Identify which cell holds the provided text, then report its (X, Y) central coordinate. 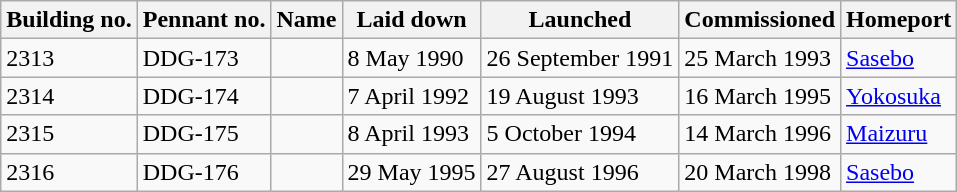
26 September 1991 (580, 58)
Name (306, 20)
DDG-173 (204, 58)
29 May 1995 (412, 172)
DDG-174 (204, 96)
Homeport (899, 20)
2316 (69, 172)
25 March 1993 (760, 58)
5 October 1994 (580, 134)
2315 (69, 134)
19 August 1993 (580, 96)
Laid down (412, 20)
14 March 1996 (760, 134)
Maizuru (899, 134)
8 May 1990 (412, 58)
DDG-175 (204, 134)
7 April 1992 (412, 96)
Launched (580, 20)
8 April 1993 (412, 134)
Yokosuka (899, 96)
Commissioned (760, 20)
2313 (69, 58)
2314 (69, 96)
Pennant no. (204, 20)
16 March 1995 (760, 96)
DDG-176 (204, 172)
27 August 1996 (580, 172)
Building no. (69, 20)
20 March 1998 (760, 172)
